Provide the [x, y] coordinate of the cell's center where the given text is located.  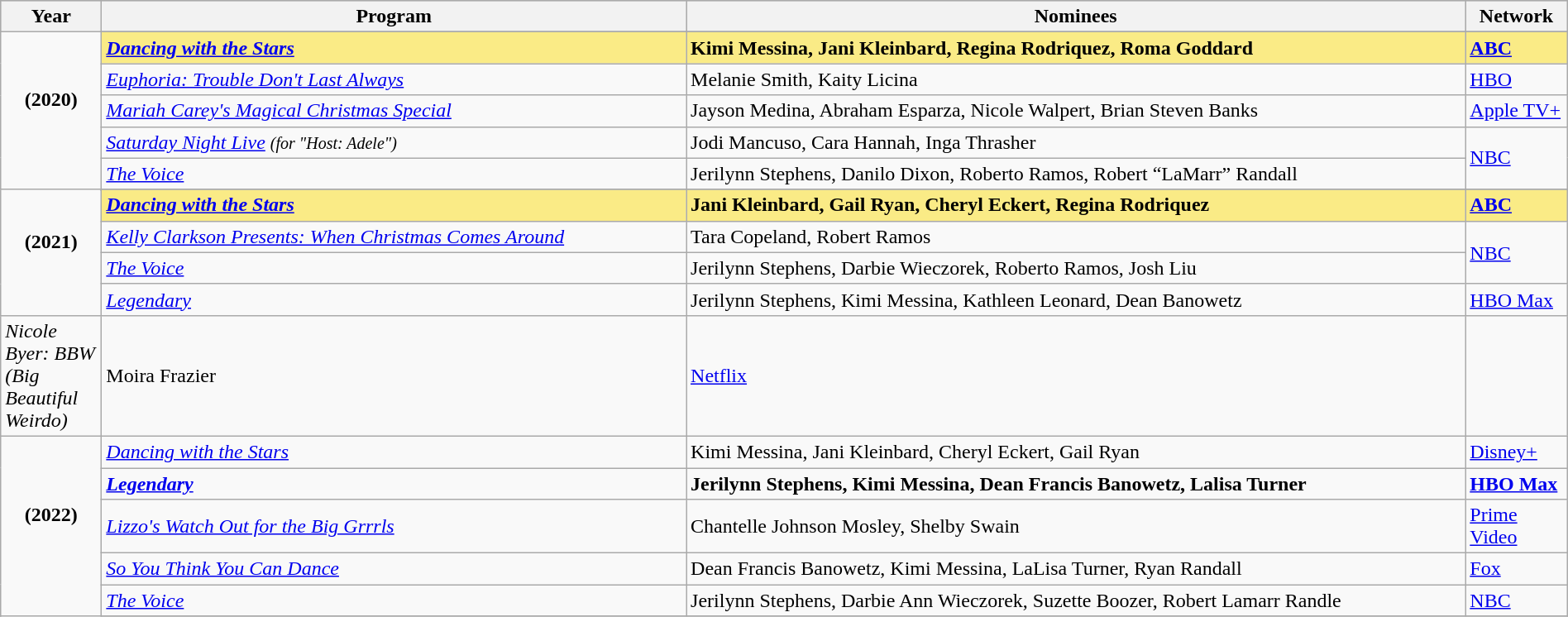
(2022) [51, 526]
Network [1517, 17]
Lizzo's Watch Out for the Big Grrrls [394, 526]
HBO [1517, 79]
Nicole Byer: BBW (Big Beautiful Weirdo) [51, 375]
Moira Frazier [394, 375]
Chantelle Johnson Mosley, Shelby Swain [1076, 526]
Saturday Night Live (for "Host: Adele") [394, 142]
Jerilynn Stephens, Kimi Messina, Dean Francis Banowetz, Lalisa Turner [1076, 484]
Prime Video [1517, 526]
Jayson Medina, Abraham Esparza, Nicole Walpert, Brian Steven Banks [1076, 111]
Kelly Clarkson Presents: When Christmas Comes Around [394, 237]
Jerilynn Stephens, Darbie Ann Wieczorek, Suzette Boozer, Robert Lamarr Randle [1076, 600]
Jani Kleinbard, Gail Ryan, Cheryl Eckert, Regina Rodriquez [1076, 205]
Jerilynn Stephens, Kimi Messina, Kathleen Leonard, Dean Banowetz [1076, 299]
Mariah Carey's Magical Christmas Special [394, 111]
Jerilynn Stephens, Danilo Dixon, Roberto Ramos, Robert “LaMarr” Randall [1076, 174]
Melanie Smith, Kaity Licina [1076, 79]
Euphoria: Trouble Don't Last Always [394, 79]
(2020) [51, 111]
Netflix [1076, 375]
Kimi Messina, Jani Kleinbard, Regina Rodriquez, Roma Goddard [1076, 48]
Disney+ [1517, 452]
Dean Francis Banowetz, Kimi Messina, LaLisa Turner, Ryan Randall [1076, 569]
Jerilynn Stephens, Darbie Wieczorek, Roberto Ramos, Josh Liu [1076, 268]
Nominees [1076, 17]
Apple TV+ [1517, 111]
So You Think You Can Dance [394, 569]
(2021) [51, 252]
Program [394, 17]
Fox [1517, 569]
Jodi Mancuso, Cara Hannah, Inga Thrasher [1076, 142]
Kimi Messina, Jani Kleinbard, Cheryl Eckert, Gail Ryan [1076, 452]
Tara Copeland, Robert Ramos [1076, 237]
Year [51, 17]
